Return the (X, Y) coordinate for the center point of the cell that contains the specified text.  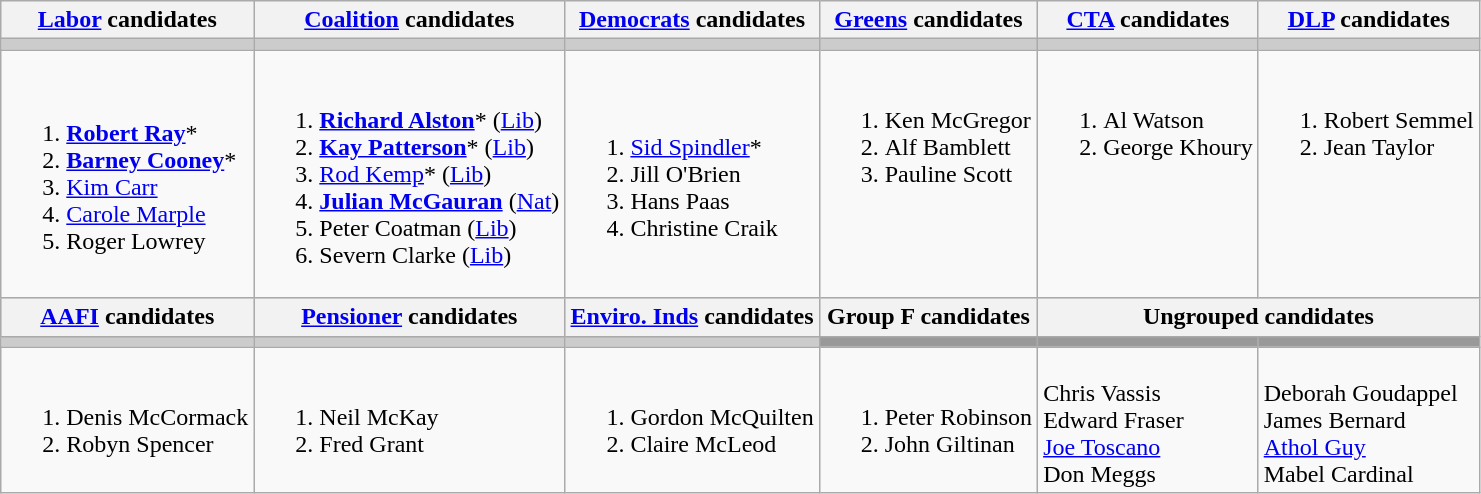
CTA candidates (1148, 20)
Denis McCormackRobyn Spencer (128, 420)
Al WatsonGeorge Khoury (1148, 174)
Greens candidates (928, 20)
Neil McKayFred Grant (410, 420)
DLP candidates (1368, 20)
Labor candidates (128, 20)
Group F candidates (928, 317)
Sid Spindler*Jill O'BrienHans PaasChristine Craik (692, 174)
Ungrouped candidates (1259, 317)
Robert Ray*Barney Cooney*Kim CarrCarole MarpleRoger Lowrey (128, 174)
Chris Vassis Edward Fraser Joe Toscano Don Meggs (1148, 420)
Democrats candidates (692, 20)
Gordon McQuiltenClaire McLeod (692, 420)
AAFI candidates (128, 317)
Pensioner candidates (410, 317)
Ken McGregorAlf BamblettPauline Scott (928, 174)
Robert SemmelJean Taylor (1368, 174)
Enviro. Inds candidates (692, 317)
Peter RobinsonJohn Giltinan (928, 420)
Deborah Goudappel James Bernard Athol Guy Mabel Cardinal (1368, 420)
Richard Alston* (Lib)Kay Patterson* (Lib)Rod Kemp* (Lib)Julian McGauran (Nat)Peter Coatman (Lib)Severn Clarke (Lib) (410, 174)
Coalition candidates (410, 20)
